Determine the (X, Y) coordinate at the center of the cell enclosing the given text.  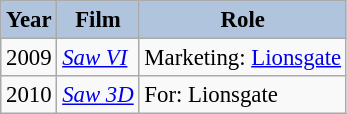
Year (29, 20)
Saw VI (98, 58)
2010 (29, 95)
Saw 3D (98, 95)
Role (242, 20)
For: Lionsgate (242, 95)
Film (98, 20)
2009 (29, 58)
Marketing: Lionsgate (242, 58)
